Search for the cell housing the specified text and yield its [x, y] center coordinate. 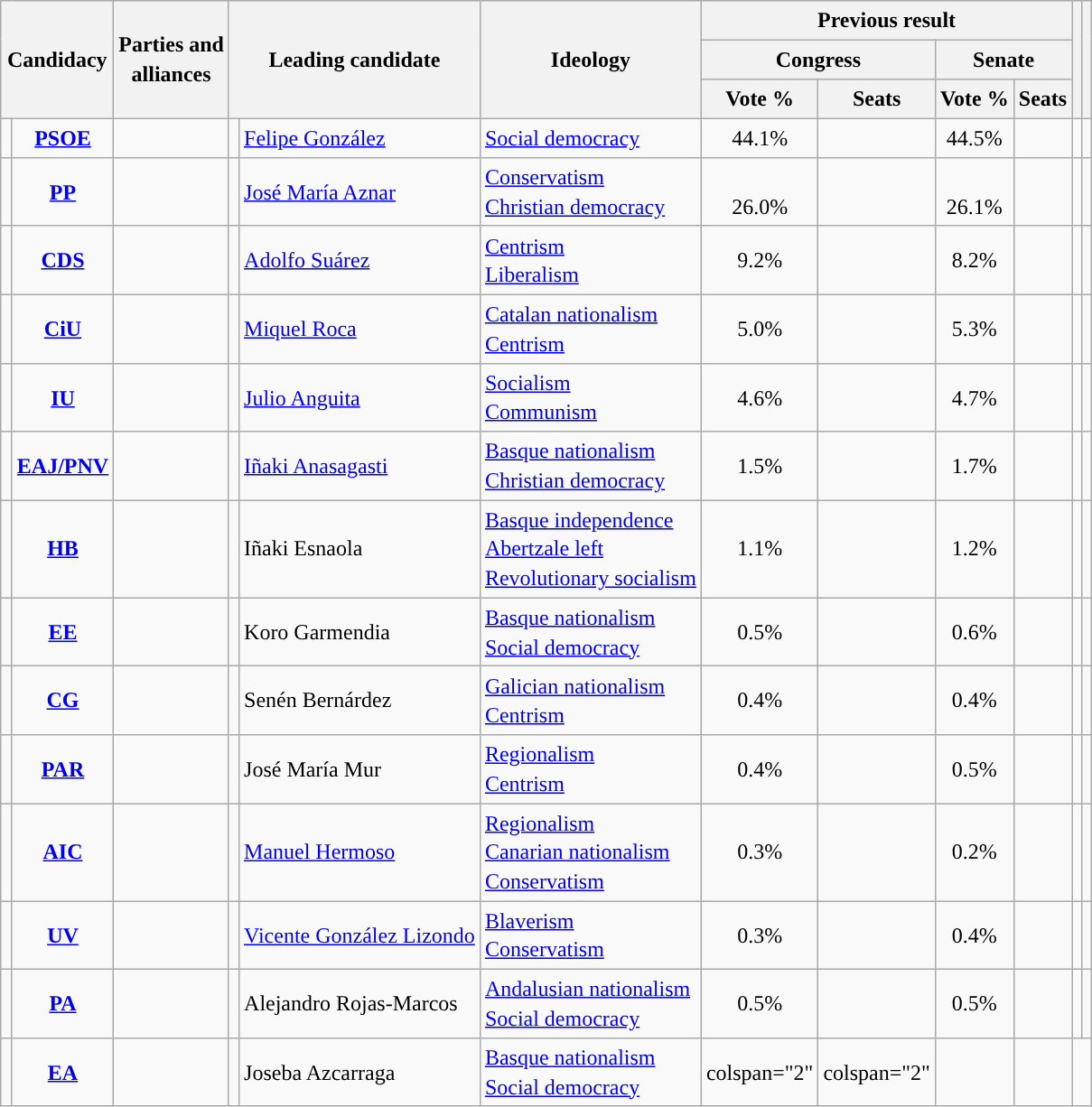
BlaverismConservatism [591, 935]
Galician nationalismCentrism [591, 701]
9.2% [760, 260]
Catalan nationalismCentrism [591, 329]
CDS [62, 260]
EAJ/PNV [62, 466]
Candidacy [58, 60]
Basque independenceAbertzale leftRevolutionary socialism [591, 549]
4.7% [974, 397]
Julio Anguita [359, 397]
PSOE [62, 137]
1.7% [974, 466]
PA [62, 1004]
IU [62, 397]
CiU [62, 329]
Manuel Hermoso [359, 852]
Senate [1003, 60]
AIC [62, 852]
5.3% [974, 329]
Leading candidate [354, 60]
0.6% [974, 632]
EA [62, 1072]
44.1% [760, 137]
44.5% [974, 137]
Joseba Azcarraga [359, 1072]
UV [62, 935]
José María Aznar [359, 192]
0.2% [974, 852]
EE [62, 632]
Miquel Roca [359, 329]
PAR [62, 769]
4.6% [760, 397]
1.5% [760, 466]
Ideology [591, 60]
8.2% [974, 260]
Vicente González Lizondo [359, 935]
5.0% [760, 329]
Felipe González [359, 137]
Previous result [886, 20]
Alejandro Rojas-Marcos [359, 1004]
Andalusian nationalismSocial democracy [591, 1004]
SocialismCommunism [591, 397]
Adolfo Suárez [359, 260]
RegionalismCentrism [591, 769]
Parties andalliances [172, 60]
1.2% [974, 549]
José María Mur [359, 769]
Koro Garmendia [359, 632]
Congress [818, 60]
Iñaki Anasagasti [359, 466]
RegionalismCanarian nationalismConservatism [591, 852]
ConservatismChristian democracy [591, 192]
Iñaki Esnaola [359, 549]
1.1% [760, 549]
CentrismLiberalism [591, 260]
CG [62, 701]
Social democracy [591, 137]
Basque nationalismChristian democracy [591, 466]
Senén Bernárdez [359, 701]
HB [62, 549]
PP [62, 192]
26.0% [760, 192]
26.1% [974, 192]
